Search for the cell housing the specified text and yield its [x, y] center coordinate. 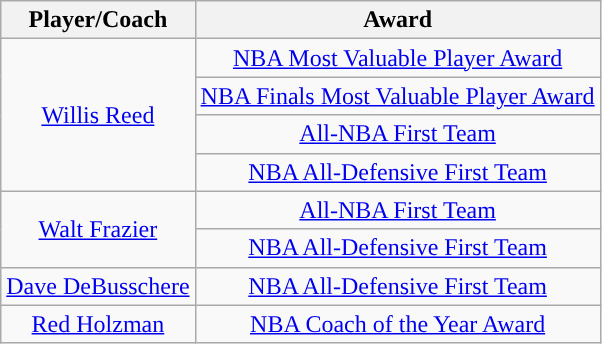
Player/Coach [98, 20]
Willis Reed [98, 115]
NBA Finals Most Valuable Player Award [398, 96]
NBA Coach of the Year Award [398, 324]
Red Holzman [98, 324]
Dave DeBusschere [98, 286]
Walt Frazier [98, 229]
Award [398, 20]
NBA Most Valuable Player Award [398, 58]
